Capture the cell that displays the provided text and extract its [X, Y] central coordinate. 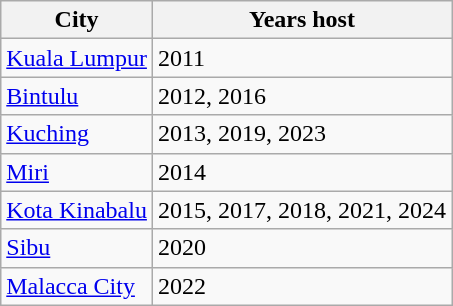
2013, 2019, 2023 [302, 134]
Years host [302, 20]
2015, 2017, 2018, 2021, 2024 [302, 210]
Kota Kinabalu [77, 210]
Malacca City [77, 286]
2011 [302, 58]
2014 [302, 172]
2020 [302, 248]
Sibu [77, 248]
2012, 2016 [302, 96]
2022 [302, 286]
Miri [77, 172]
Kuching [77, 134]
Bintulu [77, 96]
Kuala Lumpur [77, 58]
City [77, 20]
